Find where the given text appears and provide that cell's center as [x, y] coordinate. 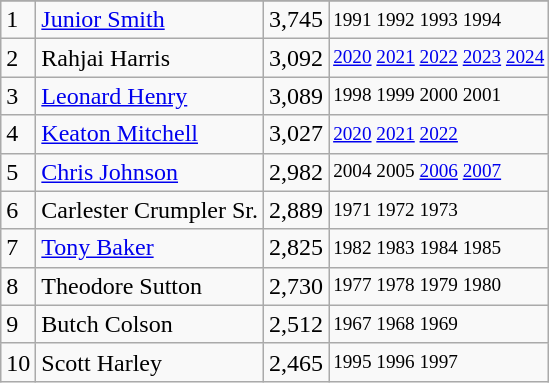
Butch Colson [150, 324]
3,089 [296, 96]
9 [18, 324]
7 [18, 248]
2,730 [296, 286]
Leonard Henry [150, 96]
3,027 [296, 134]
1982 1983 1984 1985 [439, 248]
2,889 [296, 210]
2,825 [296, 248]
1967 1968 1969 [439, 324]
1 [18, 20]
3 [18, 96]
Theodore Sutton [150, 286]
2,465 [296, 362]
5 [18, 172]
1977 1978 1979 1980 [439, 286]
Rahjai Harris [150, 58]
2020 2021 2022 [439, 134]
2 [18, 58]
2,982 [296, 172]
2020 2021 2022 2023 2024 [439, 58]
3,745 [296, 20]
1995 1996 1997 [439, 362]
1971 1972 1973 [439, 210]
2,512 [296, 324]
Carlester Crumpler Sr. [150, 210]
1998 1999 2000 2001 [439, 96]
1991 1992 1993 1994 [439, 20]
Scott Harley [150, 362]
8 [18, 286]
Junior Smith [150, 20]
Tony Baker [150, 248]
Keaton Mitchell [150, 134]
Chris Johnson [150, 172]
6 [18, 210]
2004 2005 2006 2007 [439, 172]
4 [18, 134]
10 [18, 362]
3,092 [296, 58]
